Locate the cell with the specified text and output its (x, y) center coordinate. 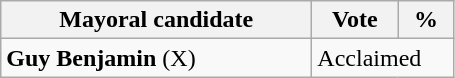
Guy Benjamin (X) (156, 58)
% (426, 20)
Acclaimed (383, 58)
Vote (355, 20)
Mayoral candidate (156, 20)
